Extract the (x, y) coordinate from the center of the cell holding the provided text.  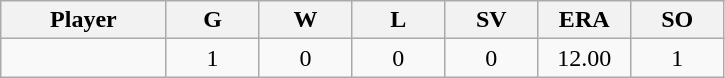
Player (84, 20)
SO (678, 20)
L (398, 20)
SV (492, 20)
ERA (584, 20)
W (306, 20)
12.00 (584, 58)
G (212, 20)
